Scan for the cell matching the given text and deliver its [X, Y] coordinate at center. 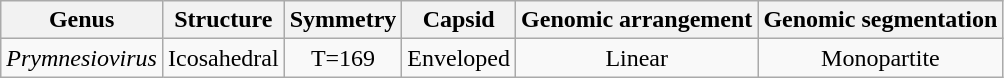
Icosahedral [223, 58]
Structure [223, 20]
Monopartite [880, 58]
Genomic segmentation [880, 20]
Prymnesiovirus [82, 58]
T=169 [343, 58]
Genus [82, 20]
Enveloped [459, 58]
Linear [637, 58]
Symmetry [343, 20]
Capsid [459, 20]
Genomic arrangement [637, 20]
